Find where the given text appears and provide that cell's center as (X, Y) coordinate. 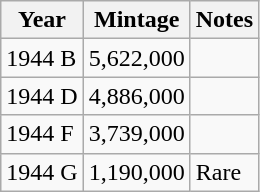
1944 B (42, 58)
1944 D (42, 96)
Mintage (136, 20)
Rare (224, 172)
3,739,000 (136, 134)
Notes (224, 20)
1944 F (42, 134)
1944 G (42, 172)
5,622,000 (136, 58)
Year (42, 20)
4,886,000 (136, 96)
1,190,000 (136, 172)
